From the cell containing the given text, extract its center point as (x, y) coordinate. 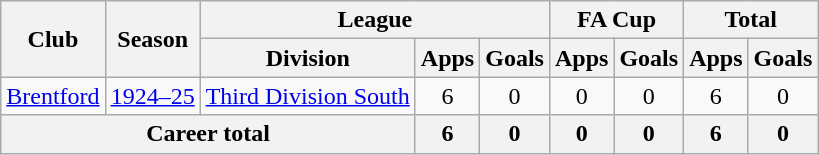
Third Division South (308, 96)
Total (751, 20)
Career total (208, 134)
Club (53, 39)
Division (308, 58)
League (374, 20)
FA Cup (616, 20)
1924–25 (152, 96)
Brentford (53, 96)
Season (152, 39)
